Detect which cell encompasses the target text, then output its [X, Y] center coordinate. 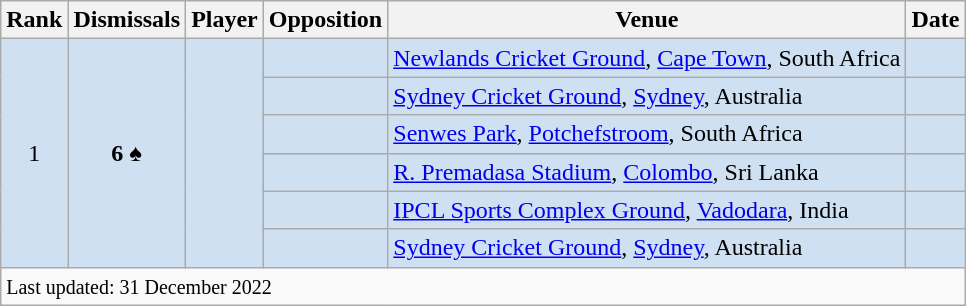
Date [936, 20]
Senwes Park, Potchefstroom, South Africa [647, 134]
Dismissals [127, 20]
Newlands Cricket Ground, Cape Town, South Africa [647, 58]
6 ♠ [127, 153]
Player [225, 20]
R. Premadasa Stadium, Colombo, Sri Lanka [647, 172]
1 [34, 153]
IPCL Sports Complex Ground, Vadodara, India [647, 210]
Last updated: 31 December 2022 [483, 286]
Rank [34, 20]
Opposition [325, 20]
Venue [647, 20]
